Output the [x, y] coordinate of the center of the cell containing the given text.  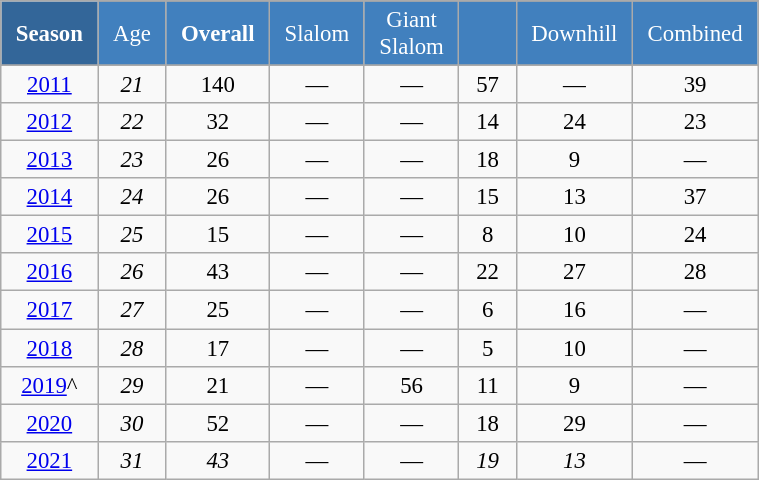
30 [132, 423]
14 [488, 122]
57 [488, 85]
31 [132, 460]
2012 [50, 122]
32 [218, 122]
2021 [50, 460]
Season [50, 34]
2014 [50, 197]
52 [218, 423]
37 [694, 197]
Downhill [574, 34]
16 [574, 310]
2020 [50, 423]
Slalom [318, 34]
Overall [218, 34]
2016 [50, 273]
2015 [50, 235]
GiantSlalom [412, 34]
2011 [50, 85]
2019^ [50, 385]
39 [694, 85]
Age [132, 34]
Combined [694, 34]
2018 [50, 348]
5 [488, 348]
17 [218, 348]
56 [412, 385]
19 [488, 460]
140 [218, 85]
6 [488, 310]
2017 [50, 310]
2013 [50, 160]
8 [488, 235]
11 [488, 385]
